Search for the cell housing the specified text and yield its [x, y] center coordinate. 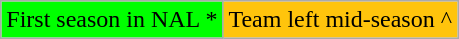
First season in NAL * [112, 20]
Team left mid-season ^ [340, 20]
